From the cell containing the given text, extract its center point as [X, Y] coordinate. 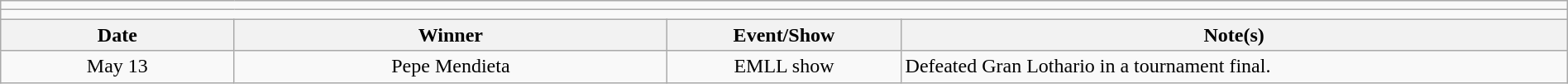
Winner [451, 35]
Date [117, 35]
Event/Show [784, 35]
EMLL show [784, 67]
May 13 [117, 67]
Note(s) [1234, 35]
Pepe Mendieta [451, 67]
Defeated Gran Lothario in a tournament final. [1234, 67]
